Provide the [x, y] coordinate of the cell's center where the given text is located.  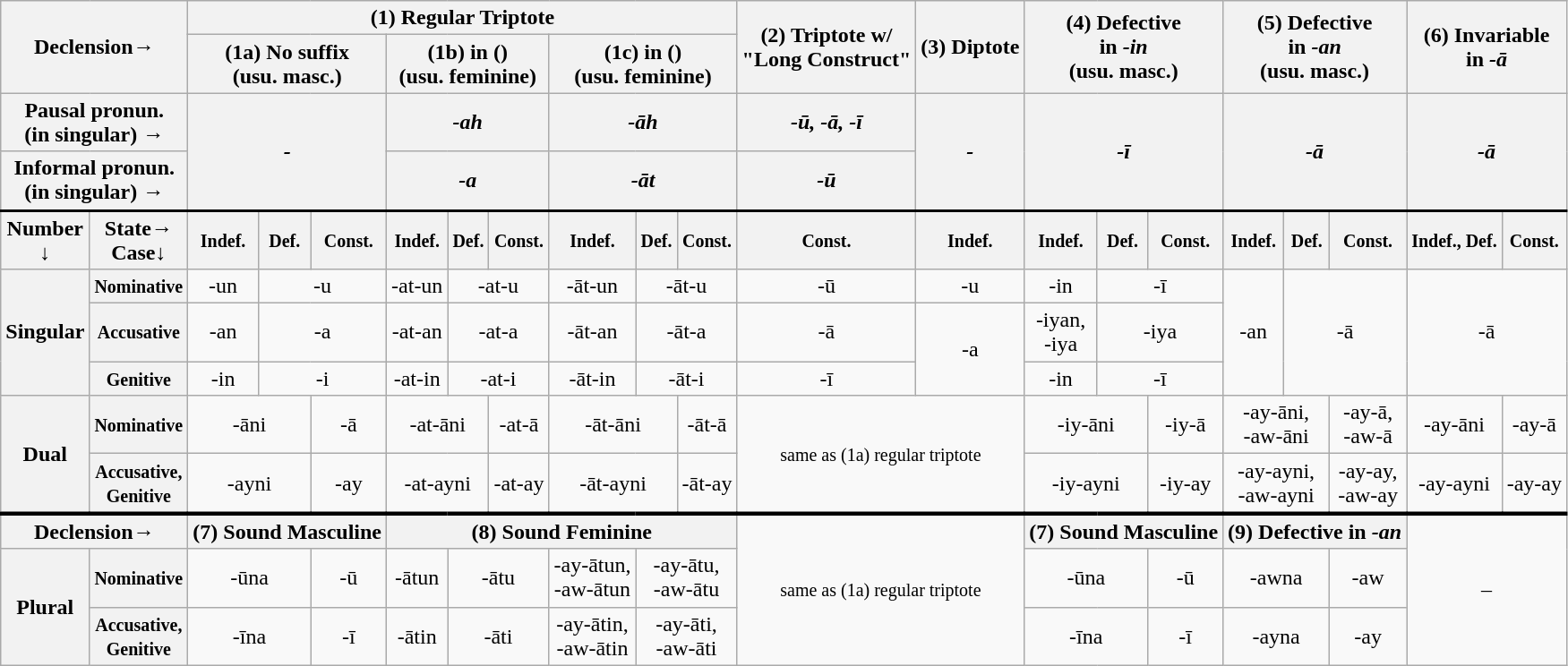
(5) Defective in -an(usu. masc.) [1315, 47]
Singular [45, 333]
-āt-i [686, 379]
-āt-in [593, 379]
-at-āni [438, 424]
Indef., Def. [1454, 240]
-ay-ā, -aw-ā [1368, 424]
Accusative [139, 333]
-at-a [498, 333]
-ay-āni, -aw-āni [1277, 424]
-aw [1368, 578]
-iya [1160, 333]
-awna [1277, 578]
-ay-āni [1454, 424]
-āt-āni [613, 424]
-at-in [417, 379]
-i [322, 379]
(1) Regular Triptote [462, 18]
State→Case↓ [139, 240]
-āh [643, 122]
(1a) No suffix(usu. masc.) [287, 64]
-ay-ayni, -aw-ayni [1277, 483]
-āt-a [686, 333]
Genitive [139, 379]
Dual [45, 455]
-ātun [417, 578]
-ay-ā [1534, 424]
-ayna [1277, 636]
Informal pronun. (in singular) → [95, 181]
-iy-āni [1086, 424]
-āt [643, 181]
-un [224, 286]
-ātu [498, 578]
-iy-ā [1186, 424]
-iyan,-iya [1060, 333]
-āt-ay [707, 483]
-at-ay [519, 483]
-at-ayni [438, 483]
(1b) in ()(usu. feminine) [467, 64]
-at-i [498, 379]
-āni [249, 424]
-iy-ayni [1086, 483]
-āt-ā [707, 424]
-ay-ay, -aw-ay [1368, 483]
(4) Defective in -in(usu. masc.) [1124, 47]
Number↓ [45, 240]
(3) Diptote [971, 47]
(6) Invariable in -ā [1487, 47]
-āt-un [593, 286]
(8) Sound Feminine [562, 531]
-āti [498, 636]
-at-an [417, 333]
Plural [45, 607]
Pausal pronun. (in singular) → [95, 122]
-ay-ayni [1454, 483]
-ū, -ā, -ī [827, 122]
-at-ā [519, 424]
-ah [467, 122]
-ay-ay [1534, 483]
– [1487, 589]
-āt-an [593, 333]
-ay-ātu, -aw-ātu [686, 578]
(9) Defective in -an [1315, 531]
-ay-āti, -aw-āti [686, 636]
-āt-u [686, 286]
-āt-ayni [613, 483]
-at-u [498, 286]
-ay-ātin, -aw-ātin [593, 636]
(1c) in ()(usu. feminine) [643, 64]
-ayni [249, 483]
-at-un [417, 286]
-ātin [417, 636]
-iy-ay [1186, 483]
(2) Triptote w/"Long Construct" [827, 47]
-ay-ātun, -aw-ātun [593, 578]
